From the cell containing the given text, extract its center point as [X, Y] coordinate. 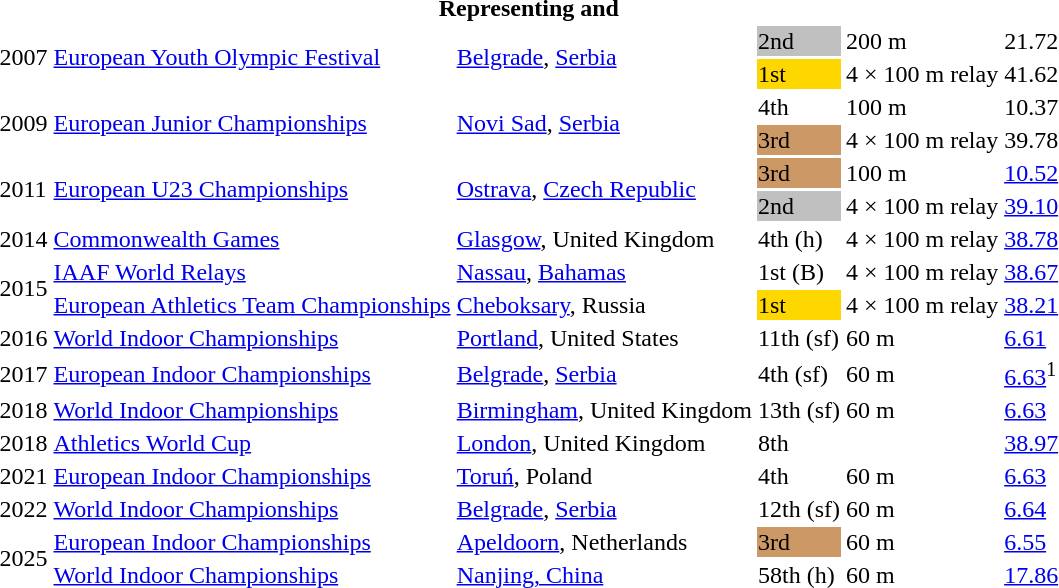
Ostrava, Czech Republic [604, 190]
London, United Kingdom [604, 443]
Athletics World Cup [252, 443]
Toruń, Poland [604, 476]
200 m [922, 41]
4th (h) [798, 239]
Novi Sad, Serbia [604, 124]
4th (sf) [798, 374]
13th (sf) [798, 410]
Nassau, Bahamas [604, 272]
Glasgow, United Kingdom [604, 239]
8th [798, 443]
IAAF World Relays [252, 272]
European Athletics Team Championships [252, 305]
1st (B) [798, 272]
11th (sf) [798, 338]
Birmingham, United Kingdom [604, 410]
European U23 Championships [252, 190]
Apeldoorn, Netherlands [604, 542]
12th (sf) [798, 509]
European Junior Championships [252, 124]
Commonwealth Games [252, 239]
European Youth Olympic Festival [252, 58]
Cheboksary, Russia [604, 305]
Portland, United States [604, 338]
